From the cell containing the given text, extract its center point as [x, y] coordinate. 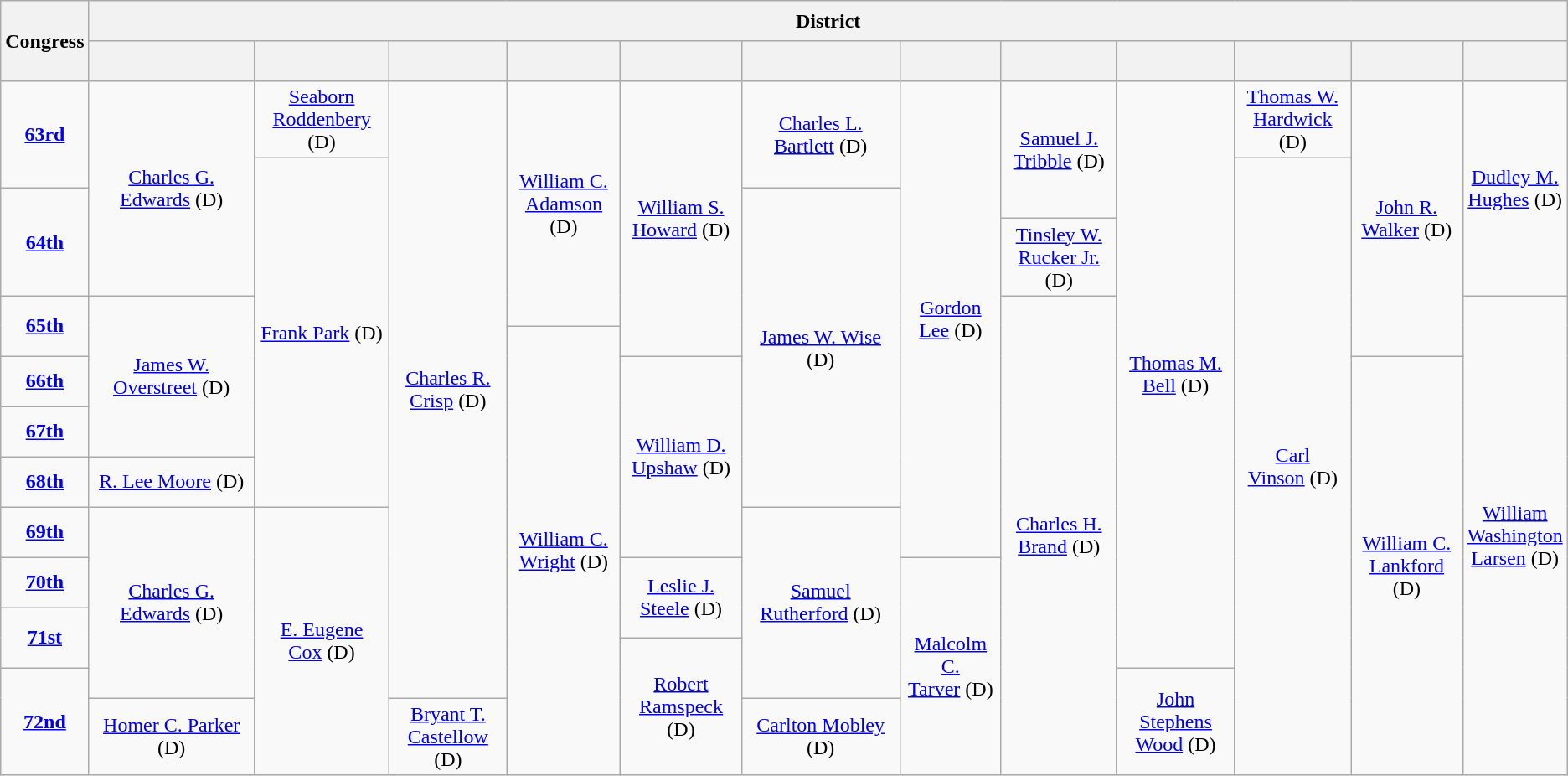
Malcolm C.Tarver (D) [950, 666]
Charles R.Crisp (D) [448, 390]
William S.Howard (D) [681, 219]
SeabornRoddenbery (D) [322, 120]
William C.Lankford (D) [1407, 566]
66th [45, 381]
64th [45, 242]
68th [45, 482]
CarlVinson (D) [1293, 467]
James W.Overstreet (D) [171, 376]
71st [45, 638]
Homer C. Parker (D) [171, 737]
GordonLee (D) [950, 319]
Congress [45, 41]
72nd [45, 722]
Dudley M.Hughes (D) [1514, 189]
SamuelRutherford (D) [821, 603]
65th [45, 326]
Thomas W.Hardwick (D) [1293, 120]
RobertRamspeck (D) [681, 706]
District [828, 21]
63rd [45, 135]
69th [45, 532]
Bryant T.Castellow (D) [448, 737]
Leslie J.Steele (D) [681, 598]
James W. Wise (D) [821, 348]
67th [45, 432]
70th [45, 582]
William C.Adamson (D) [564, 204]
Charles L.Bartlett (D) [821, 135]
Frank Park (D) [322, 333]
Thomas M.Bell (D) [1176, 375]
R. Lee Moore (D) [171, 482]
E. EugeneCox (D) [322, 641]
Tinsley W.Rucker Jr. (D) [1059, 257]
John StephensWood (D) [1176, 722]
William C.Wright (D) [564, 551]
Carlton Mobley (D) [821, 737]
William D.Upshaw (D) [681, 457]
Charles H.Brand (D) [1059, 535]
John R.Walker (D) [1407, 219]
Samuel J.Tribble (D) [1059, 150]
WilliamWashingtonLarsen (D) [1514, 535]
